Identify which cell holds the provided text, then report its [X, Y] central coordinate. 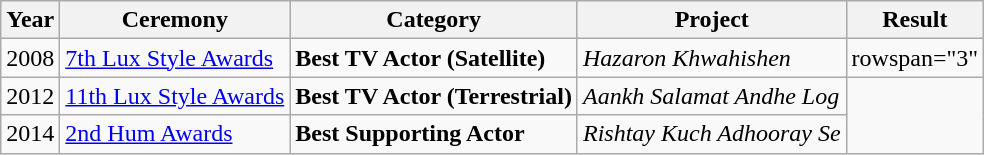
Hazaron Khwahishen [712, 58]
Rishtay Kuch Adhooray Se [712, 134]
11th Lux Style Awards [175, 96]
7th Lux Style Awards [175, 58]
Year [30, 20]
Category [434, 20]
Best TV Actor (Satellite) [434, 58]
Best Supporting Actor [434, 134]
Best TV Actor (Terrestrial) [434, 96]
2014 [30, 134]
2008 [30, 58]
Project [712, 20]
Ceremony [175, 20]
Aankh Salamat Andhe Log [712, 96]
2012 [30, 96]
2nd Hum Awards [175, 134]
Result [915, 20]
rowspan="3" [915, 58]
